For the text-containing cell, return its midpoint in [X, Y] coordinate format. 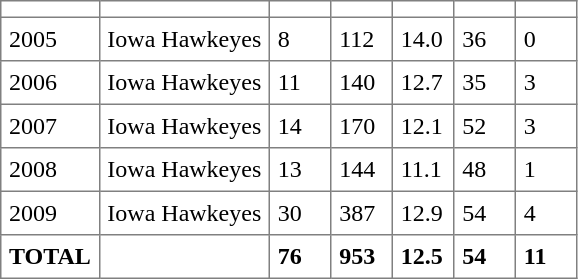
14 [301, 126]
11.1 [424, 170]
52 [485, 126]
144 [362, 170]
953 [362, 257]
36 [485, 39]
12.1 [424, 126]
30 [301, 213]
170 [362, 126]
13 [301, 170]
TOTAL [50, 257]
48 [485, 170]
8 [301, 39]
140 [362, 83]
14.0 [424, 39]
12.7 [424, 83]
112 [362, 39]
1 [547, 170]
35 [485, 83]
2008 [50, 170]
76 [301, 257]
0 [547, 39]
12.9 [424, 213]
4 [547, 213]
12.5 [424, 257]
2005 [50, 39]
387 [362, 213]
2009 [50, 213]
2006 [50, 83]
2007 [50, 126]
